Detect which cell encompasses the target text, then output its [X, Y] center coordinate. 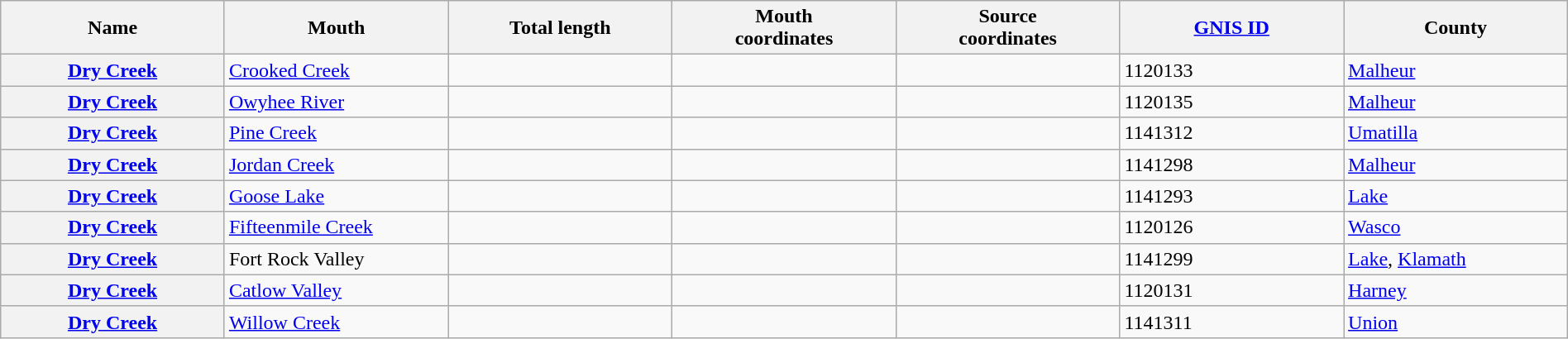
Wasco [1456, 227]
Lake [1456, 196]
County [1456, 28]
Mouth coordinates [784, 28]
1141311 [1232, 322]
1120133 [1232, 70]
1141298 [1232, 165]
Crooked Creek [336, 70]
Fort Rock Valley [336, 259]
Union [1456, 322]
1120135 [1232, 102]
Pine Creek [336, 133]
1141293 [1232, 196]
Owyhee River [336, 102]
Jordan Creek [336, 165]
Harney [1456, 290]
Name [112, 28]
Catlow Valley [336, 290]
Source coordinates [1007, 28]
1141312 [1232, 133]
Willow Creek [336, 322]
1120126 [1232, 227]
Umatilla [1456, 133]
Fifteenmile Creek [336, 227]
Mouth [336, 28]
1141299 [1232, 259]
1120131 [1232, 290]
Total length [561, 28]
Goose Lake [336, 196]
Lake, Klamath [1456, 259]
GNIS ID [1232, 28]
